For the text-containing cell, return its midpoint in [X, Y] coordinate format. 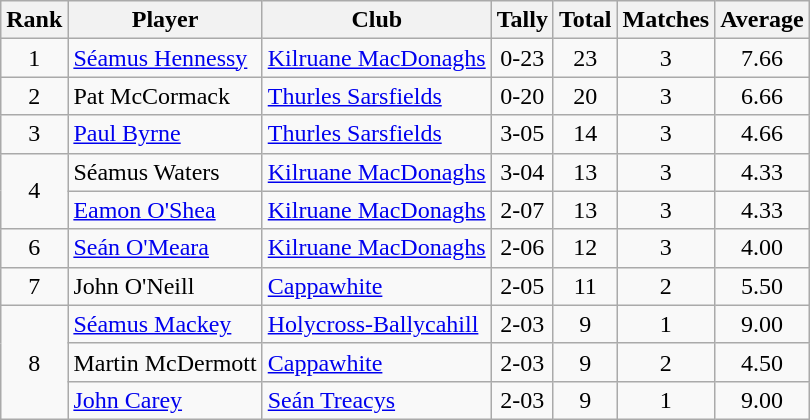
4.50 [762, 362]
2-06 [522, 248]
Eamon O'Shea [165, 210]
7 [34, 286]
6 [34, 248]
Total [585, 20]
11 [585, 286]
Pat McCormack [165, 96]
14 [585, 134]
Seán Treacys [376, 400]
2-07 [522, 210]
John O'Neill [165, 286]
Paul Byrne [165, 134]
Séamus Waters [165, 172]
3-05 [522, 134]
6.66 [762, 96]
0-23 [522, 58]
Séamus Mackey [165, 324]
Holycross-Ballycahill [376, 324]
Tally [522, 20]
2-05 [522, 286]
Average [762, 20]
Seán O'Meara [165, 248]
23 [585, 58]
Séamus Hennessy [165, 58]
0-20 [522, 96]
12 [585, 248]
4.66 [762, 134]
5.50 [762, 286]
Player [165, 20]
Rank [34, 20]
7.66 [762, 58]
John Carey [165, 400]
3-04 [522, 172]
Martin McDermott [165, 362]
Matches [666, 20]
4 [34, 191]
4.00 [762, 248]
20 [585, 96]
8 [34, 362]
Club [376, 20]
